Determine the [x, y] coordinate at the center of the cell enclosing the given text.  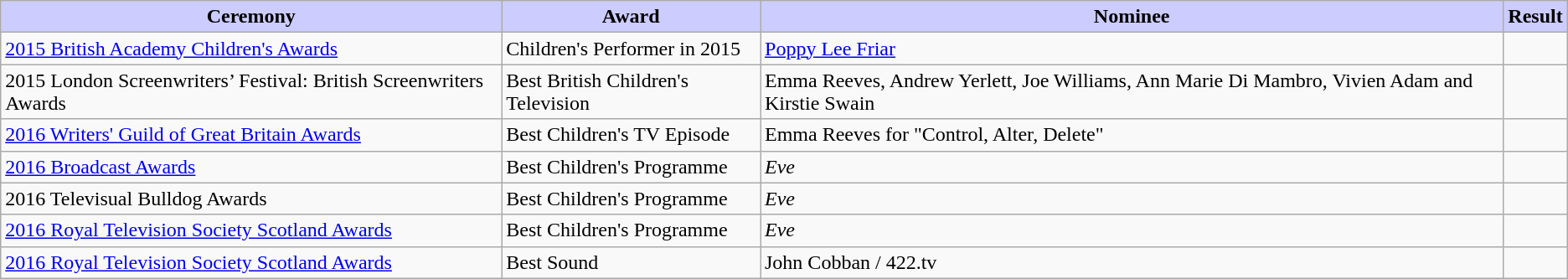
2016 Televisual Bulldog Awards [251, 199]
2016 Broadcast Awards [251, 167]
Result [1535, 17]
Best Children's TV Episode [632, 135]
Emma Reeves, Andrew Yerlett, Joe Williams, Ann Marie Di Mambro, Vivien Adam and Kirstie Swain [1132, 92]
Children's Performer in 2015 [632, 49]
2015 London Screenwriters’ Festival: British Screenwriters Awards [251, 92]
Poppy Lee Friar [1132, 49]
John Cobban / 422.tv [1132, 262]
Ceremony [251, 17]
Award [632, 17]
2015 British Academy Children's Awards [251, 49]
Best British Children's Television [632, 92]
Best Sound [632, 262]
Nominee [1132, 17]
Emma Reeves for "Control, Alter, Delete" [1132, 135]
2016 Writers' Guild of Great Britain Awards [251, 135]
